Extract the [x, y] coordinate from the center of the cell holding the provided text.  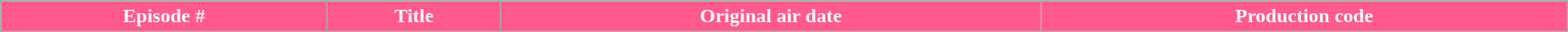
Episode # [164, 16]
Original air date [771, 16]
Title [414, 16]
Production code [1305, 16]
